Return [x, y] of the center of cell containing provided text 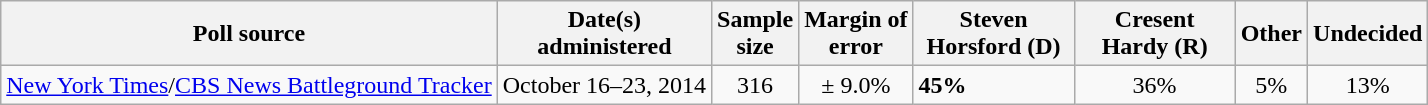
Undecided [1368, 34]
13% [1368, 85]
± 9.0% [856, 85]
StevenHorsford (D) [994, 34]
Date(s)administered [604, 34]
CresentHardy (R) [1154, 34]
Samplesize [756, 34]
October 16–23, 2014 [604, 85]
36% [1154, 85]
Margin oferror [856, 34]
5% [1271, 85]
Poll source [249, 34]
Other [1271, 34]
45% [994, 85]
316 [756, 85]
New York Times/CBS News Battleground Tracker [249, 85]
